Search for the cell housing the specified text and yield its [x, y] center coordinate. 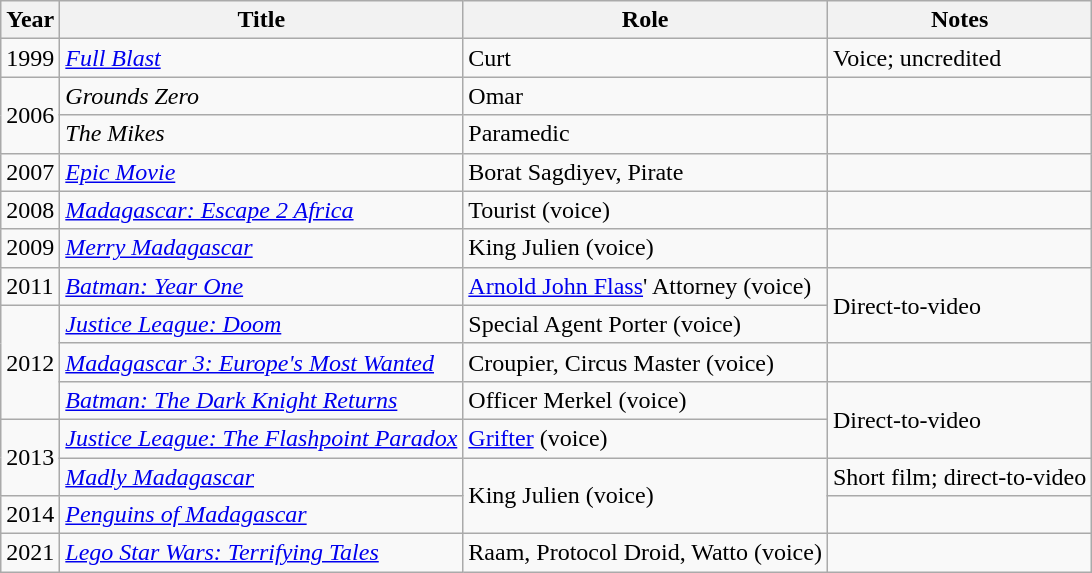
Batman: The Dark Knight Returns [262, 400]
Tourist (voice) [646, 210]
Grounds Zero [262, 96]
Epic Movie [262, 172]
Madagascar: Escape 2 Africa [262, 210]
Voice; uncredited [959, 58]
Raam, Protocol Droid, Watto (voice) [646, 553]
Paramedic [646, 134]
The Mikes [262, 134]
2013 [30, 457]
Curt [646, 58]
2008 [30, 210]
Madly Madagascar [262, 477]
Arnold John Flass' Attorney (voice) [646, 286]
2006 [30, 115]
Special Agent Porter (voice) [646, 324]
Borat Sagdiyev, Pirate [646, 172]
Year [30, 20]
Lego Star Wars: Terrifying Tales [262, 553]
2012 [30, 362]
Justice League: The Flashpoint Paradox [262, 438]
Madagascar 3: Europe's Most Wanted [262, 362]
Notes [959, 20]
Grifter (voice) [646, 438]
Merry Madagascar [262, 248]
Title [262, 20]
Short film; direct-to-video [959, 477]
Batman: Year One [262, 286]
Omar [646, 96]
Officer Merkel (voice) [646, 400]
2007 [30, 172]
Penguins of Madagascar [262, 515]
Justice League: Doom [262, 324]
Full Blast [262, 58]
Role [646, 20]
2021 [30, 553]
Croupier, Circus Master (voice) [646, 362]
1999 [30, 58]
2014 [30, 515]
2009 [30, 248]
2011 [30, 286]
